Extract the [x, y] coordinate from the center of the cell holding the provided text.  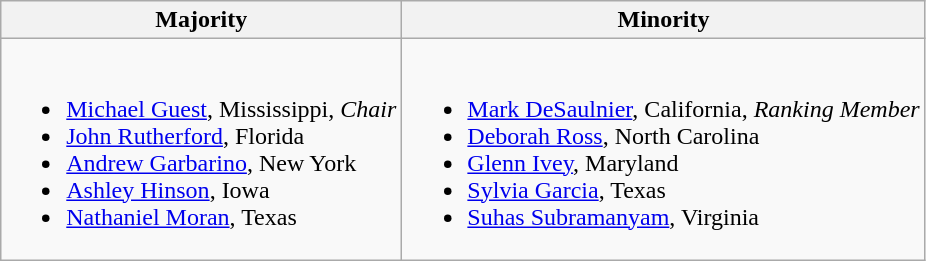
Majority [202, 20]
Mark DeSaulnier, California, Ranking MemberDeborah Ross, North CarolinaGlenn Ivey, MarylandSylvia Garcia, TexasSuhas Subramanyam, Virginia [664, 150]
Minority [664, 20]
Michael Guest, Mississippi, ChairJohn Rutherford, FloridaAndrew Garbarino, New YorkAshley Hinson, IowaNathaniel Moran, Texas [202, 150]
